Determine the (X, Y) coordinate at the center of the cell enclosing the given text.  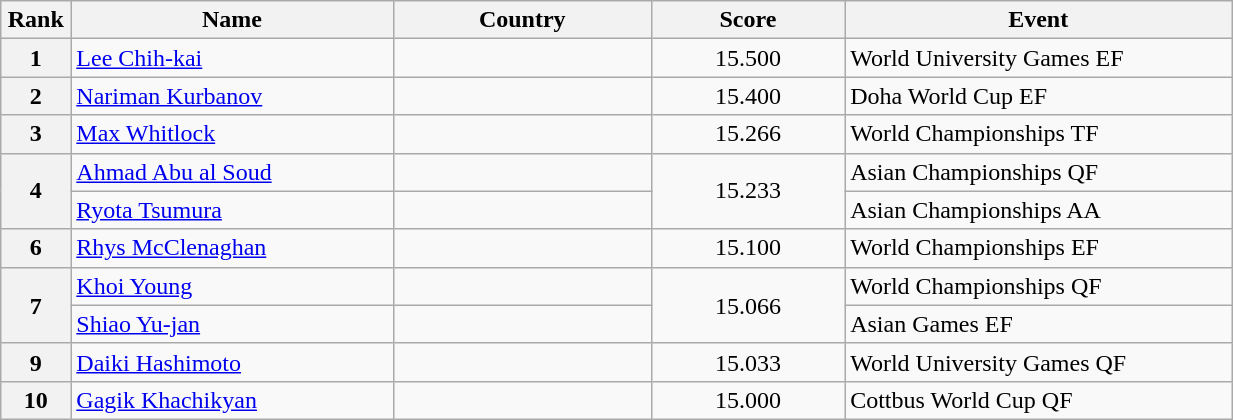
World University Games EF (1038, 58)
15.066 (748, 305)
World University Games QF (1038, 362)
Lee Chih-kai (232, 58)
Ahmad Abu al Soud (232, 172)
15.400 (748, 96)
15.100 (748, 248)
2 (36, 96)
Asian Games EF (1038, 324)
Daiki Hashimoto (232, 362)
Cottbus World Cup QF (1038, 400)
Gagik Khachikyan (232, 400)
Score (748, 20)
World Championships QF (1038, 286)
15.033 (748, 362)
4 (36, 191)
15.233 (748, 191)
Event (1038, 20)
World Championships EF (1038, 248)
3 (36, 134)
Ryota Tsumura (232, 210)
Country (522, 20)
Khoi Young (232, 286)
10 (36, 400)
Rhys McClenaghan (232, 248)
Shiao Yu-jan (232, 324)
Max Whitlock (232, 134)
1 (36, 58)
World Championships TF (1038, 134)
15.000 (748, 400)
7 (36, 305)
Doha World Cup EF (1038, 96)
Asian Championships QF (1038, 172)
15.266 (748, 134)
Rank (36, 20)
Asian Championships AA (1038, 210)
15.500 (748, 58)
Nariman Kurbanov (232, 96)
6 (36, 248)
Name (232, 20)
9 (36, 362)
